From the cell containing the given text, extract its center point as (X, Y) coordinate. 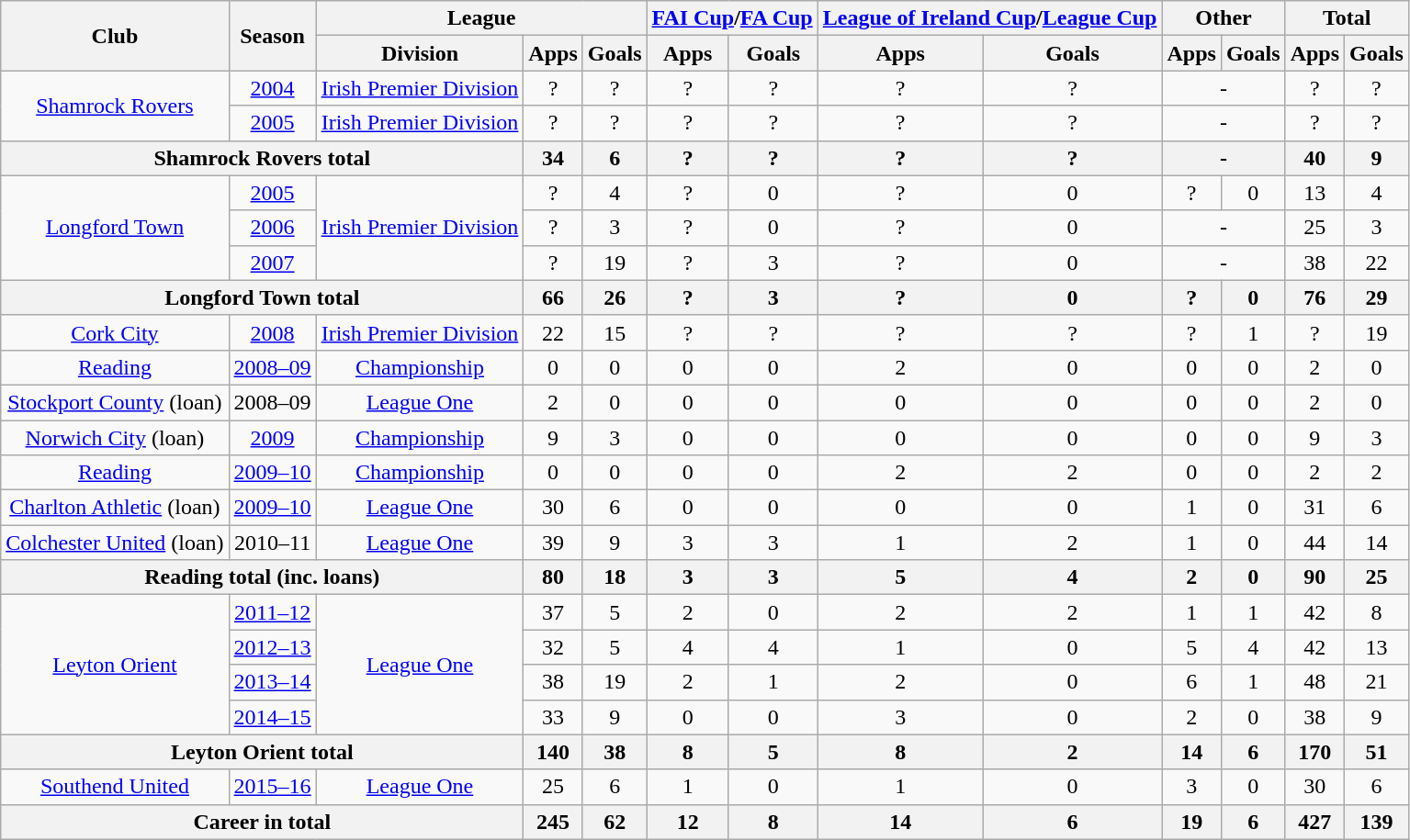
FAI Cup/FA Cup (732, 18)
Reading total (inc. loans) (263, 577)
Longford Town (115, 228)
80 (553, 577)
18 (615, 577)
51 (1377, 752)
Norwich City (loan) (115, 438)
170 (1314, 752)
Charlton Athletic (loan) (115, 508)
Total (1347, 18)
29 (1377, 297)
39 (553, 543)
2010–11 (272, 543)
2004 (272, 88)
Shamrock Rovers (115, 106)
139 (1377, 822)
League (481, 18)
2009 (272, 438)
Southend United (115, 787)
League of Ireland Cup/League Cup (990, 18)
33 (553, 717)
44 (1314, 543)
Shamrock Rovers total (263, 158)
Cork City (115, 332)
40 (1314, 158)
76 (1314, 297)
Career in total (263, 822)
Other (1224, 18)
427 (1314, 822)
Club (115, 36)
Division (420, 53)
2014–15 (272, 717)
Longford Town total (263, 297)
2012–13 (272, 647)
48 (1314, 682)
2007 (272, 263)
Stockport County (loan) (115, 402)
Colchester United (loan) (115, 543)
2008 (272, 332)
245 (553, 822)
Leyton Orient total (263, 752)
26 (615, 297)
66 (553, 297)
2015–16 (272, 787)
2013–14 (272, 682)
2011–12 (272, 612)
15 (615, 332)
31 (1314, 508)
32 (553, 647)
Season (272, 36)
37 (553, 612)
62 (615, 822)
34 (553, 158)
140 (553, 752)
21 (1377, 682)
90 (1314, 577)
2006 (272, 228)
Leyton Orient (115, 665)
12 (687, 822)
